Output the [x, y] coordinate of the center of the cell containing the given text.  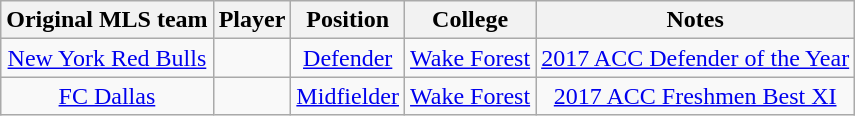
Notes [696, 20]
FC Dallas [107, 96]
Midfielder [348, 96]
Position [348, 20]
Defender [348, 58]
Original MLS team [107, 20]
College [470, 20]
2017 ACC Freshmen Best XI [696, 96]
Player [252, 20]
2017 ACC Defender of the Year [696, 58]
New York Red Bulls [107, 58]
